Provide the [X, Y] coordinate of the cell's center where the given text is located.  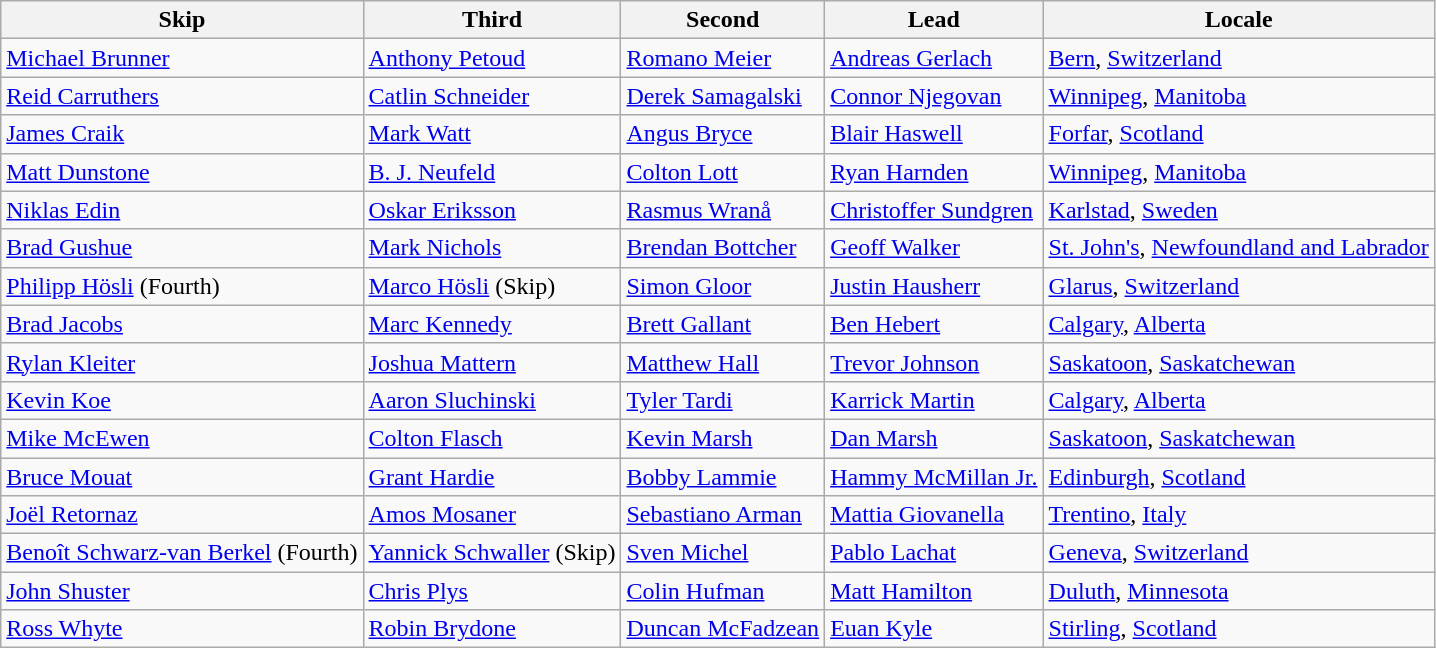
Trentino, Italy [1238, 515]
Anthony Petoud [492, 58]
Joshua Mattern [492, 362]
Brad Gushue [182, 248]
Angus Bryce [723, 134]
Bern, Switzerland [1238, 58]
Mike McEwen [182, 438]
Brett Gallant [723, 324]
Simon Gloor [723, 286]
Kevin Koe [182, 400]
Dan Marsh [934, 438]
Matt Hamilton [934, 591]
Niklas Edin [182, 210]
Oskar Eriksson [492, 210]
Bruce Mouat [182, 477]
Euan Kyle [934, 629]
Mark Nichols [492, 248]
Sebastiano Arman [723, 515]
Robin Brydone [492, 629]
Derek Samagalski [723, 96]
Glarus, Switzerland [1238, 286]
Aaron Sluchinski [492, 400]
Forfar, Scotland [1238, 134]
Michael Brunner [182, 58]
Rylan Kleiter [182, 362]
Sven Michel [723, 553]
Mattia Giovanella [934, 515]
Colton Lott [723, 172]
Karrick Martin [934, 400]
Blair Haswell [934, 134]
St. John's, Newfoundland and Labrador [1238, 248]
Colton Flasch [492, 438]
Mark Watt [492, 134]
James Craik [182, 134]
Skip [182, 20]
Chris Plys [492, 591]
Third [492, 20]
Catlin Schneider [492, 96]
Joël Retornaz [182, 515]
Tyler Tardi [723, 400]
Grant Hardie [492, 477]
Marco Hösli (Skip) [492, 286]
Marc Kennedy [492, 324]
Ryan Harnden [934, 172]
Geoff Walker [934, 248]
Pablo Lachat [934, 553]
Andreas Gerlach [934, 58]
Geneva, Switzerland [1238, 553]
Duluth, Minnesota [1238, 591]
Matthew Hall [723, 362]
Brad Jacobs [182, 324]
B. J. Neufeld [492, 172]
Edinburgh, Scotland [1238, 477]
Connor Njegovan [934, 96]
Stirling, Scotland [1238, 629]
Bobby Lammie [723, 477]
Yannick Schwaller (Skip) [492, 553]
Karlstad, Sweden [1238, 210]
Ben Hebert [934, 324]
Philipp Hösli (Fourth) [182, 286]
Kevin Marsh [723, 438]
Benoît Schwarz-van Berkel (Fourth) [182, 553]
Brendan Bottcher [723, 248]
Romano Meier [723, 58]
Locale [1238, 20]
John Shuster [182, 591]
Christoffer Sundgren [934, 210]
Duncan McFadzean [723, 629]
Matt Dunstone [182, 172]
Ross Whyte [182, 629]
Lead [934, 20]
Amos Mosaner [492, 515]
Justin Hausherr [934, 286]
Hammy McMillan Jr. [934, 477]
Reid Carruthers [182, 96]
Rasmus Wranå [723, 210]
Second [723, 20]
Colin Hufman [723, 591]
Trevor Johnson [934, 362]
